Return the [X, Y] coordinate for the center point of the cell that contains the specified text.  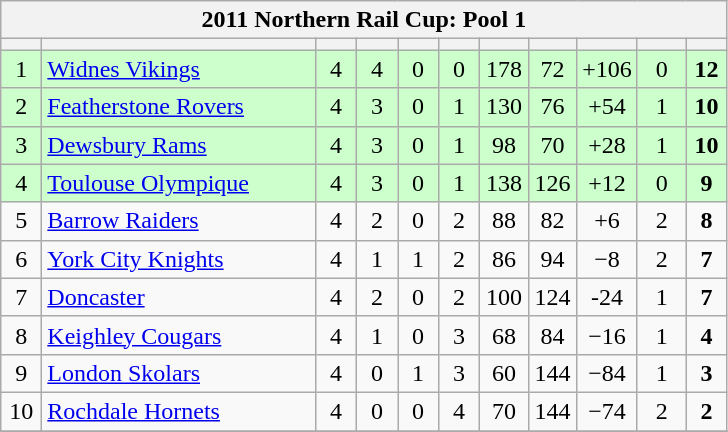
York City Knights [179, 259]
Toulouse Olympique [179, 183]
−16 [608, 335]
6 [22, 259]
London Skolars [179, 373]
124 [552, 297]
Doncaster [179, 297]
12 [706, 69]
126 [552, 183]
100 [504, 297]
60 [504, 373]
98 [504, 145]
2011 Northern Rail Cup: Pool 1 [364, 20]
86 [504, 259]
76 [552, 107]
−84 [608, 373]
Widnes Vikings [179, 69]
82 [552, 221]
Barrow Raiders [179, 221]
−8 [608, 259]
Keighley Cougars [179, 335]
88 [504, 221]
130 [504, 107]
5 [22, 221]
+54 [608, 107]
+12 [608, 183]
+28 [608, 145]
138 [504, 183]
Featherstone Rovers [179, 107]
−74 [608, 411]
178 [504, 69]
-24 [608, 297]
Dewsbury Rams [179, 145]
72 [552, 69]
+6 [608, 221]
+106 [608, 69]
Rochdale Hornets [179, 411]
84 [552, 335]
68 [504, 335]
94 [552, 259]
